From the cell containing the given text, extract its center point as [x, y] coordinate. 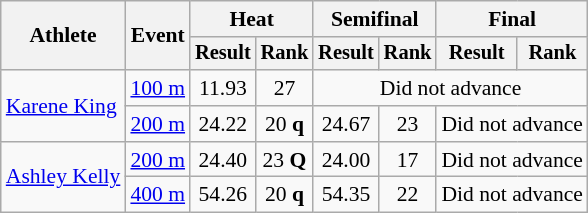
54.26 [223, 195]
Athlete [64, 36]
Karene King [64, 106]
Heat [252, 19]
27 [285, 88]
400 m [158, 195]
Ashley Kelly [64, 178]
Semifinal [374, 19]
24.00 [346, 160]
100 m [158, 88]
Final [512, 19]
22 [408, 195]
23 [408, 124]
23 Q [285, 160]
24.22 [223, 124]
11.93 [223, 88]
24.40 [223, 160]
17 [408, 160]
Event [158, 36]
24.67 [346, 124]
54.35 [346, 195]
